Capture the cell that displays the provided text and extract its (X, Y) central coordinate. 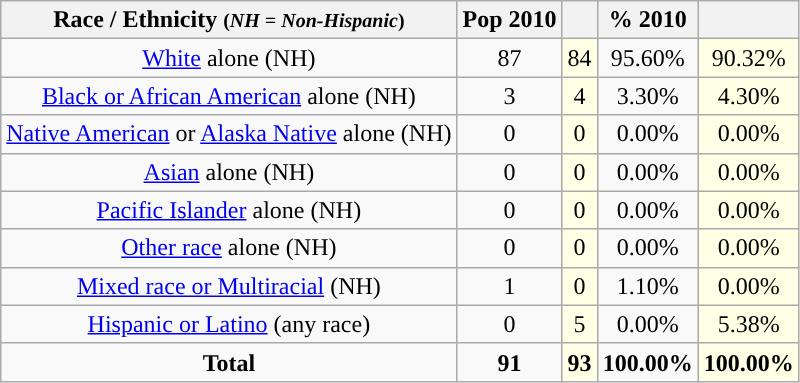
87 (510, 58)
Hispanic or Latino (any race) (229, 324)
1 (510, 286)
3.30% (648, 96)
93 (580, 362)
4.30% (748, 96)
Asian alone (NH) (229, 172)
Race / Ethnicity (NH = Non-Hispanic) (229, 20)
White alone (NH) (229, 58)
84 (580, 58)
Pop 2010 (510, 20)
3 (510, 96)
Native American or Alaska Native alone (NH) (229, 134)
90.32% (748, 58)
% 2010 (648, 20)
95.60% (648, 58)
4 (580, 96)
Mixed race or Multiracial (NH) (229, 286)
Black or African American alone (NH) (229, 96)
Other race alone (NH) (229, 248)
5.38% (748, 324)
Total (229, 362)
Pacific Islander alone (NH) (229, 210)
5 (580, 324)
1.10% (648, 286)
91 (510, 362)
